Extract the (x, y) coordinate from the center of the cell holding the provided text.  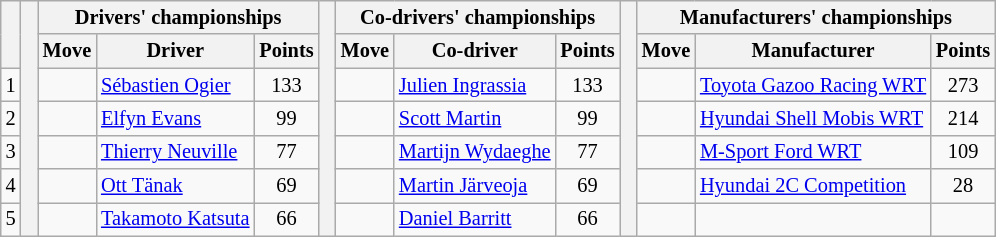
Daniel Barritt (475, 219)
Elfyn Evans (175, 118)
Co-drivers' championships (478, 17)
M-Sport Ford WRT (813, 152)
Martijn Wydaeghe (475, 152)
Manufacturers' championships (816, 17)
Ott Tänak (175, 186)
214 (963, 118)
109 (963, 152)
5 (11, 219)
1 (11, 85)
Scott Martin (475, 118)
Drivers' championships (178, 17)
Toyota Gazoo Racing WRT (813, 85)
2 (11, 118)
Thierry Neuville (175, 152)
273 (963, 85)
Co-driver (475, 51)
Hyundai 2C Competition (813, 186)
28 (963, 186)
Driver (175, 51)
Takamoto Katsuta (175, 219)
Julien Ingrassia (475, 85)
4 (11, 186)
3 (11, 152)
Hyundai Shell Mobis WRT (813, 118)
Martin Järveoja (475, 186)
Sébastien Ogier (175, 85)
Manufacturer (813, 51)
